Return the [x, y] coordinate for the center point of the cell that contains the specified text.  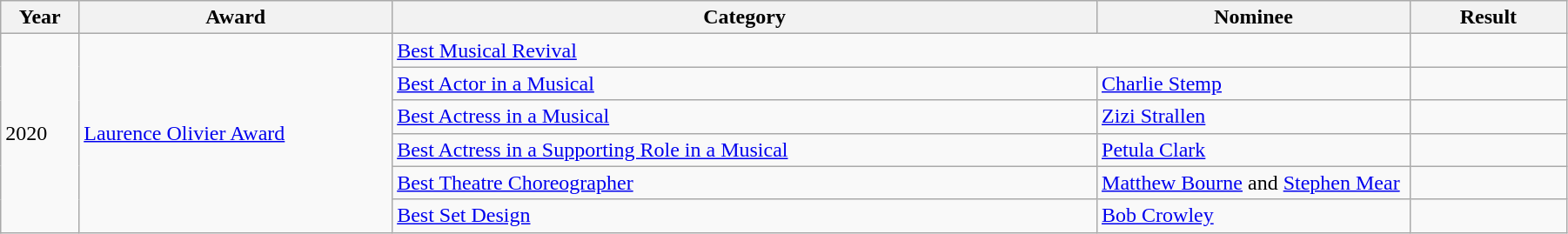
Best Musical Revival [901, 50]
Bob Crowley [1254, 216]
Matthew Bourne and Stephen Mear [1254, 183]
Best Set Design [745, 216]
Laurence Olivier Award [236, 133]
Category [745, 17]
2020 [40, 133]
Year [40, 17]
Best Theatre Choreographer [745, 183]
Best Actor in a Musical [745, 84]
Result [1488, 17]
Zizi Strallen [1254, 117]
Charlie Stemp [1254, 84]
Petula Clark [1254, 150]
Best Actress in a Supporting Role in a Musical [745, 150]
Award [236, 17]
Best Actress in a Musical [745, 117]
Nominee [1254, 17]
